Identify which cell holds the provided text, then report its (x, y) central coordinate. 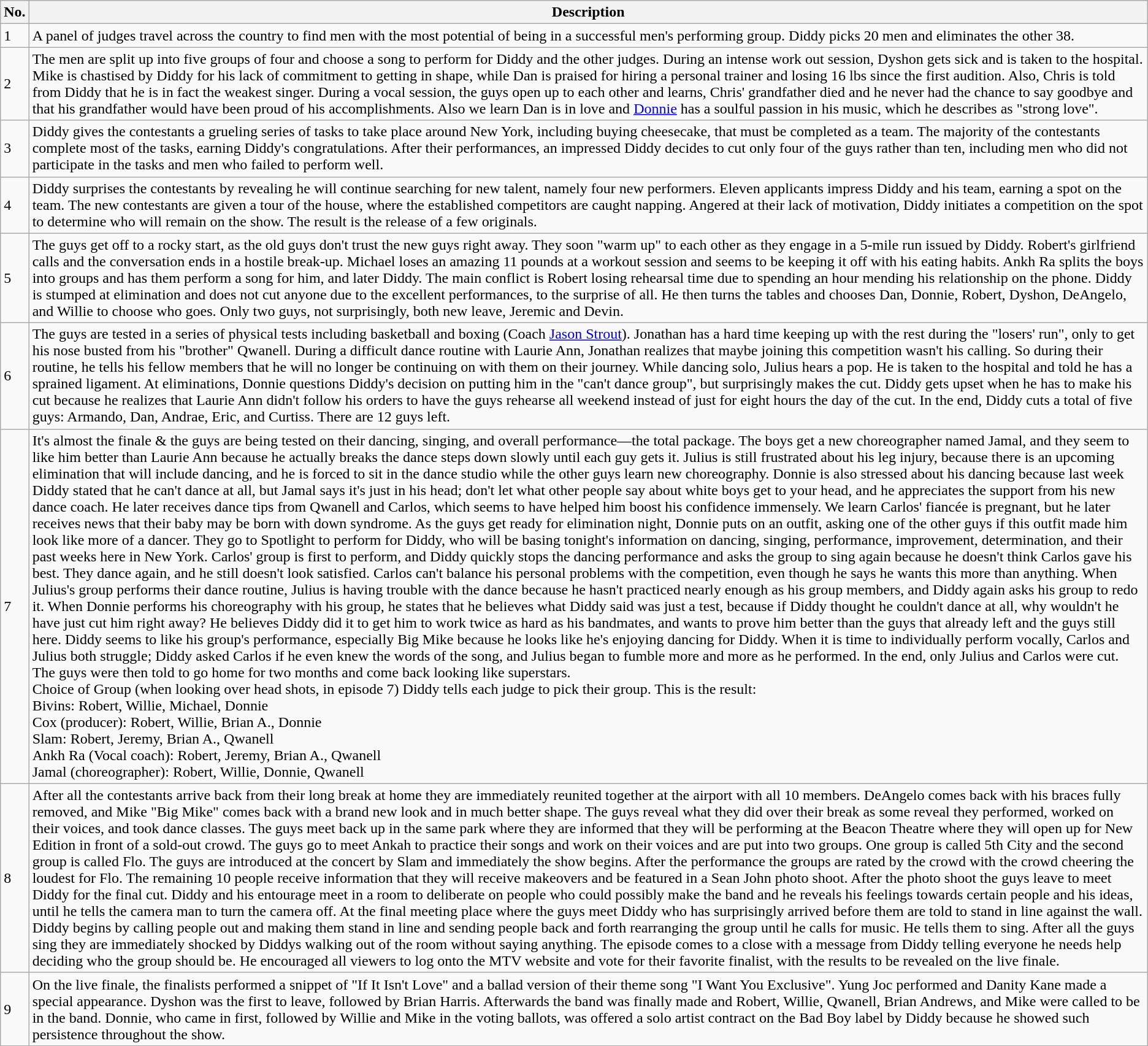
Description (588, 12)
3 (15, 148)
9 (15, 1009)
No. (15, 12)
8 (15, 878)
6 (15, 375)
4 (15, 205)
5 (15, 278)
2 (15, 83)
1 (15, 36)
7 (15, 606)
